Scan for the cell matching the given text and deliver its (x, y) coordinate at center. 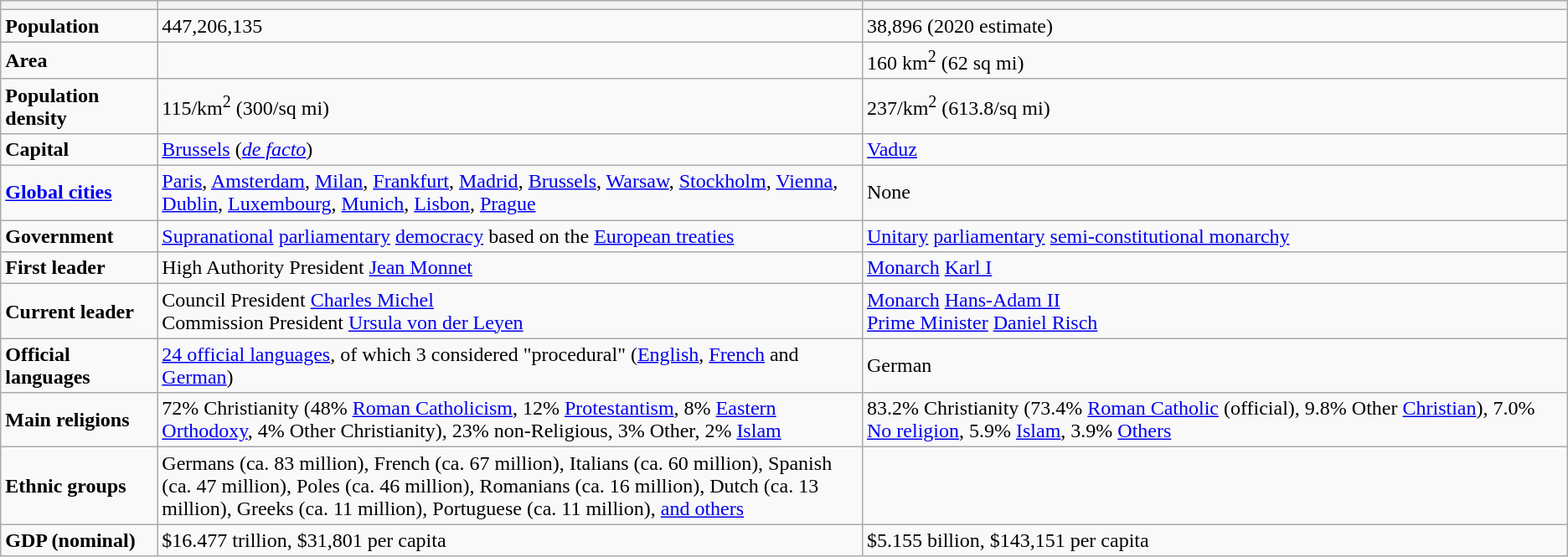
Monarch Hans-Adam IIPrime Minister Daniel Risch (1215, 312)
Capital (79, 149)
237/km2 (613.8/sq mi) (1215, 106)
Area (79, 60)
Official languages (79, 365)
Current leader (79, 312)
Main religions (79, 420)
Paris, Amsterdam, Milan, Frankfurt, Madrid, Brussels, Warsaw, Stockholm, Vienna, Dublin, Luxembourg, Munich, Lisbon, Prague (510, 193)
Council President Charles MichelCommission President Ursula von der Leyen (510, 312)
447,206,135 (510, 26)
None (1215, 193)
Supranational parliamentary democracy based on the European treaties (510, 236)
Global cities (79, 193)
GDP (nominal) (79, 540)
Population density (79, 106)
Population (79, 26)
High Authority President Jean Monnet (510, 268)
Brussels (de facto) (510, 149)
Unitary parliamentary semi-constitutional monarchy (1215, 236)
Monarch Karl I (1215, 268)
Government (79, 236)
Vaduz (1215, 149)
38,896 (2020 estimate) (1215, 26)
$16.477 trillion, $31,801 per capita (510, 540)
First leader (79, 268)
Ethnic groups (79, 486)
24 official languages, of which 3 considered "procedural" (English, French and German) (510, 365)
115/km2 (300/sq mi) (510, 106)
$5.155 billion, $143,151 per capita (1215, 540)
72% Christianity (48% Roman Catholicism, 12% Protestantism, 8% Eastern Orthodoxy, 4% Other Christianity), 23% non-Religious, 3% Other, 2% Islam (510, 420)
160 km2 (62 sq mi) (1215, 60)
83.2% Christianity (73.4% Roman Catholic (official), 9.8% Other Christian), 7.0% No religion, 5.9% Islam, 3.9% Others (1215, 420)
German (1215, 365)
